From the cell containing the given text, extract its center point as (x, y) coordinate. 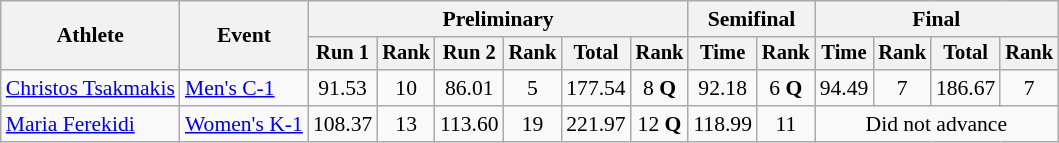
5 (533, 88)
113.60 (470, 124)
10 (406, 88)
92.18 (722, 88)
8 Q (660, 88)
Christos Tsakmakis (90, 88)
Women's K-1 (244, 124)
13 (406, 124)
177.54 (596, 88)
Men's C-1 (244, 88)
91.53 (342, 88)
118.99 (722, 124)
11 (786, 124)
19 (533, 124)
Semifinal (751, 19)
Event (244, 36)
86.01 (470, 88)
Final (936, 19)
Preliminary (498, 19)
Athlete (90, 36)
Run 2 (470, 54)
94.49 (844, 88)
108.37 (342, 124)
186.67 (966, 88)
12 Q (660, 124)
Run 1 (342, 54)
221.97 (596, 124)
Did not advance (936, 124)
6 Q (786, 88)
Maria Ferekidi (90, 124)
